Return the [x, y] coordinate for the center point of the cell that contains the specified text.  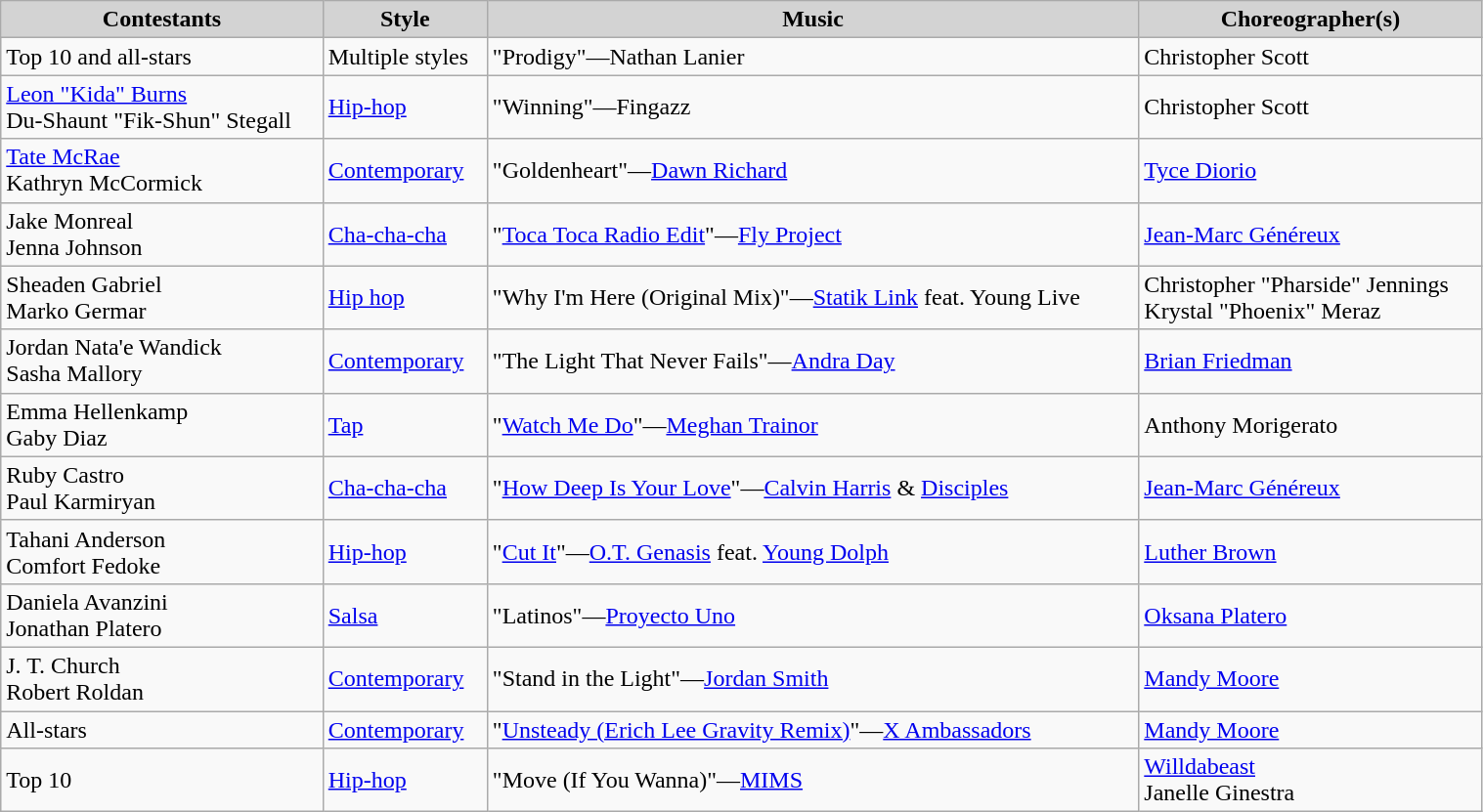
Choreographer(s) [1310, 20]
Brian Friedman [1310, 362]
All-stars [162, 730]
Oksana Platero [1310, 616]
Anthony Morigerato [1310, 424]
"How Deep Is Your Love"—Calvin Harris & Disciples [812, 489]
Daniela AvanziniJonathan Platero [162, 616]
Ruby CastroPaul Karmiryan [162, 489]
"Move (If You Wanna)"—MIMS [812, 780]
Style [405, 20]
Tahani AndersonComfort Fedoke [162, 551]
"Winning"—Fingazz [812, 107]
J. T. ChurchRobert Roldan [162, 678]
"The Light That Never Fails"—Andra Day [812, 362]
Luther Brown [1310, 551]
"Goldenheart"—Dawn Richard [812, 170]
Jake MonrealJenna Johnson [162, 235]
"Latinos"—Proyecto Uno [812, 616]
Top 10 [162, 780]
"Prodigy"—Nathan Lanier [812, 57]
Jordan Nata'e WandickSasha Mallory [162, 362]
Top 10 and all-stars [162, 57]
Tate McRaeKathryn McCormick [162, 170]
Leon "Kida" BurnsDu-Shaunt "Fik-Shun" Stegall [162, 107]
Christopher "Pharside" JenningsKrystal "Phoenix" Meraz [1310, 297]
Contestants [162, 20]
"Watch Me Do"—Meghan Trainor [812, 424]
Music [812, 20]
Salsa [405, 616]
Multiple styles [405, 57]
"Why I'm Here (Original Mix)"—Statik Link feat. Young Live [812, 297]
"Toca Toca Radio Edit"—Fly Project [812, 235]
Sheaden GabrielMarko Germar [162, 297]
Tyce Diorio [1310, 170]
Tap [405, 424]
WilldabeastJanelle Ginestra [1310, 780]
Hip hop [405, 297]
Emma HellenkampGaby Diaz [162, 424]
"Stand in the Light"—Jordan Smith [812, 678]
"Cut It"—O.T. Genasis feat. Young Dolph [812, 551]
"Unsteady (Erich Lee Gravity Remix)"—X Ambassadors [812, 730]
